Locate the cell with the specified text and output its (x, y) center coordinate. 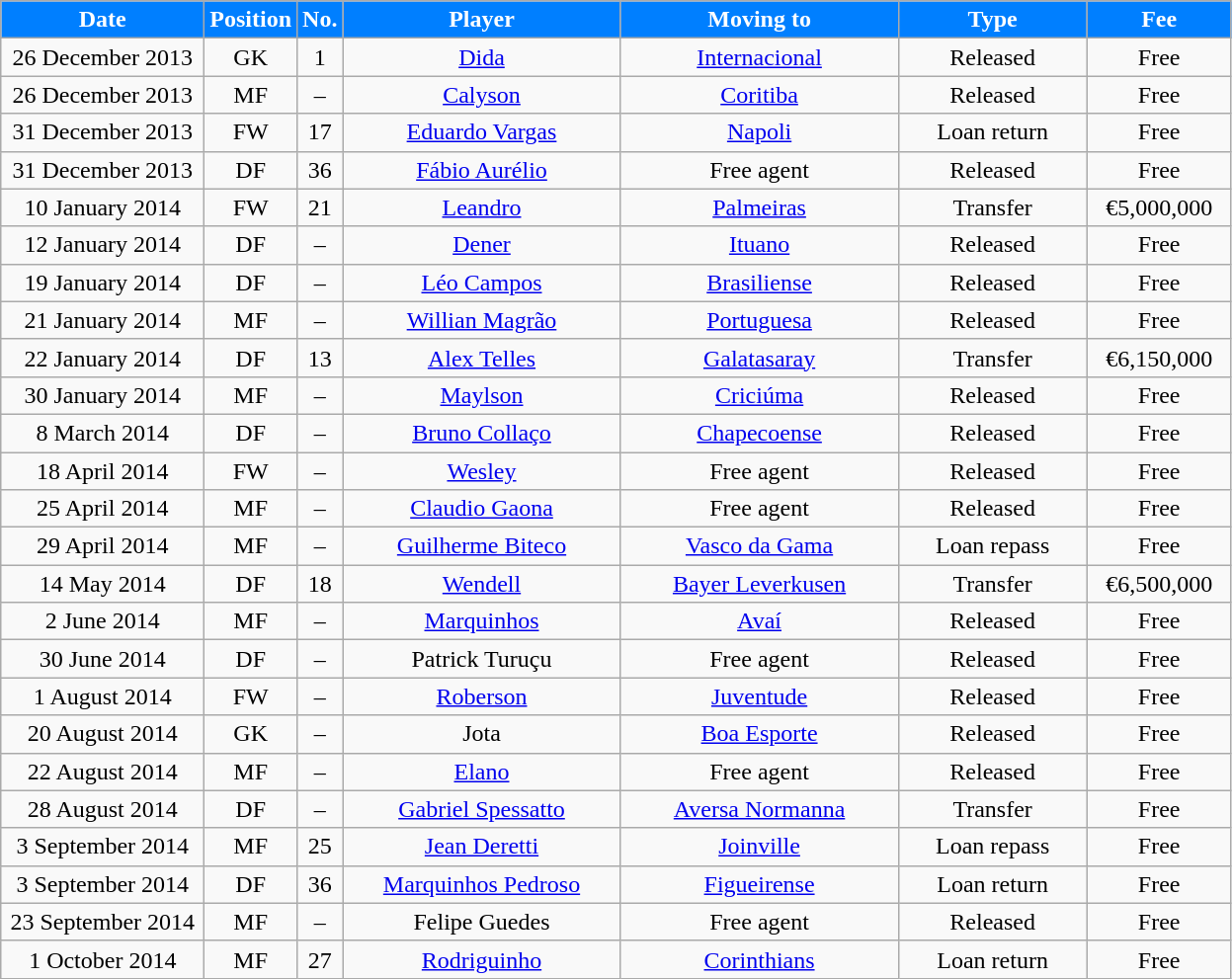
No. (320, 20)
1 August 2014 (103, 696)
Juventude (759, 696)
Corinthians (759, 959)
Player (482, 20)
23 September 2014 (103, 922)
Vasco da Gama (759, 546)
Galatasaray (759, 358)
Date (103, 20)
25 (320, 847)
12 January 2014 (103, 245)
Marquinhos (482, 621)
25 April 2014 (103, 509)
Jean Deretti (482, 847)
21 January 2014 (103, 320)
Internacional (759, 57)
Position (251, 20)
21 (320, 207)
Portuguesa (759, 320)
Fábio Aurélio (482, 170)
Bayer Leverkusen (759, 584)
Moving to (759, 20)
Willian Magrão (482, 320)
27 (320, 959)
Wendell (482, 584)
30 June 2014 (103, 659)
1 (320, 57)
Brasiliense (759, 283)
Guilherme Biteco (482, 546)
10 January 2014 (103, 207)
€6,150,000 (1159, 358)
Leandro (482, 207)
Dida (482, 57)
Jota (482, 734)
22 August 2014 (103, 772)
Palmeiras (759, 207)
Patrick Turuçu (482, 659)
14 May 2014 (103, 584)
Felipe Guedes (482, 922)
22 January 2014 (103, 358)
Aversa Normanna (759, 809)
Joinville (759, 847)
Napoli (759, 132)
Claudio Gaona (482, 509)
Rodriguinho (482, 959)
Alex Telles (482, 358)
Figueirense (759, 884)
Ituano (759, 245)
Criciúma (759, 395)
2 June 2014 (103, 621)
13 (320, 358)
1 October 2014 (103, 959)
28 August 2014 (103, 809)
Calyson (482, 95)
Léo Campos (482, 283)
Maylson (482, 395)
29 April 2014 (103, 546)
€5,000,000 (1159, 207)
8 March 2014 (103, 433)
Roberson (482, 696)
Type (992, 20)
18 (320, 584)
Bruno Collaço (482, 433)
Marquinhos Pedroso (482, 884)
Avaí (759, 621)
30 January 2014 (103, 395)
Elano (482, 772)
Dener (482, 245)
Wesley (482, 471)
€6,500,000 (1159, 584)
20 August 2014 (103, 734)
Fee (1159, 20)
Eduardo Vargas (482, 132)
18 April 2014 (103, 471)
Coritiba (759, 95)
Chapecoense (759, 433)
19 January 2014 (103, 283)
Gabriel Spessatto (482, 809)
17 (320, 132)
Boa Esporte (759, 734)
